Return (x, y) of the center of cell containing provided text 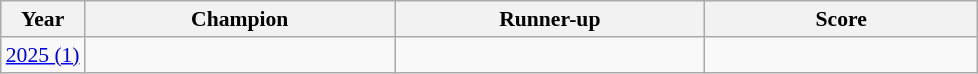
Score (842, 19)
Year (43, 19)
Champion (240, 19)
Runner-up (550, 19)
2025 (1) (43, 55)
